Detect which cell encompasses the target text, then output its [X, Y] center coordinate. 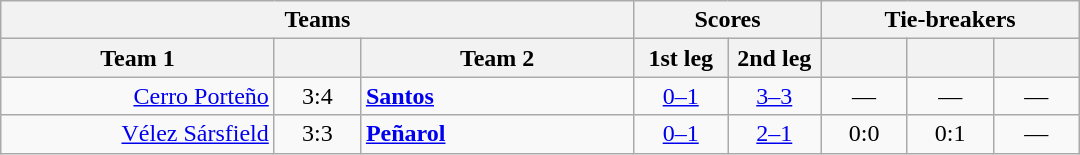
Team 2 [497, 58]
Santos [497, 96]
2nd leg [775, 58]
Scores [728, 20]
Teams [318, 20]
Cerro Porteño [138, 96]
Tie-breakers [950, 20]
Team 1 [138, 58]
0:1 [950, 134]
3–3 [775, 96]
3:4 [317, 96]
Peñarol [497, 134]
3:3 [317, 134]
Vélez Sársfield [138, 134]
1st leg [681, 58]
2–1 [775, 134]
0:0 [864, 134]
